Output the [x, y] coordinate of the center of the cell containing the given text.  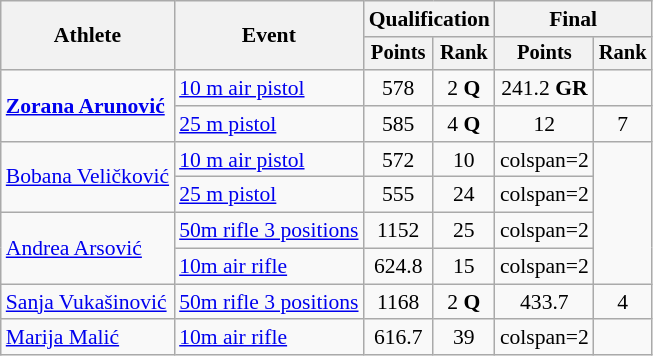
Bobana Veličković [88, 178]
Event [268, 36]
Sanja Vukašinović [88, 302]
578 [398, 88]
Andrea Arsović [88, 248]
241.2 GR [544, 88]
624.8 [398, 267]
39 [464, 338]
Athlete [88, 36]
25 [464, 231]
1168 [398, 302]
Zorana Arunović [88, 106]
1152 [398, 231]
585 [398, 124]
555 [398, 195]
24 [464, 195]
Qualification [430, 19]
Final [574, 19]
616.7 [398, 338]
12 [544, 124]
7 [623, 124]
433.7 [544, 302]
4 Q [464, 124]
10 [464, 160]
4 [623, 302]
Marija Malić [88, 338]
15 [464, 267]
572 [398, 160]
